Capture the cell that displays the provided text and extract its (X, Y) central coordinate. 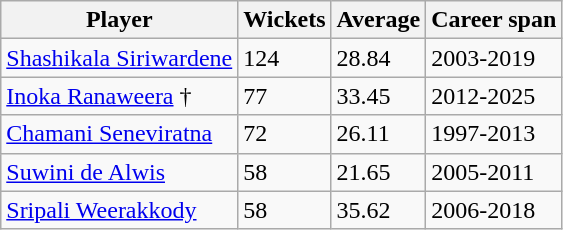
33.45 (378, 96)
2005-2011 (494, 172)
Player (120, 20)
28.84 (378, 58)
2012-2025 (494, 96)
2003-2019 (494, 58)
35.62 (378, 210)
77 (284, 96)
Sripali Weerakkody (120, 210)
1997-2013 (494, 134)
Career span (494, 20)
Suwini de Alwis (120, 172)
Shashikala Siriwardene (120, 58)
72 (284, 134)
2006-2018 (494, 210)
21.65 (378, 172)
Inoka Ranaweera † (120, 96)
Wickets (284, 20)
Chamani Seneviratna (120, 134)
Average (378, 20)
26.11 (378, 134)
124 (284, 58)
